Return (X, Y) of the center of cell containing provided text 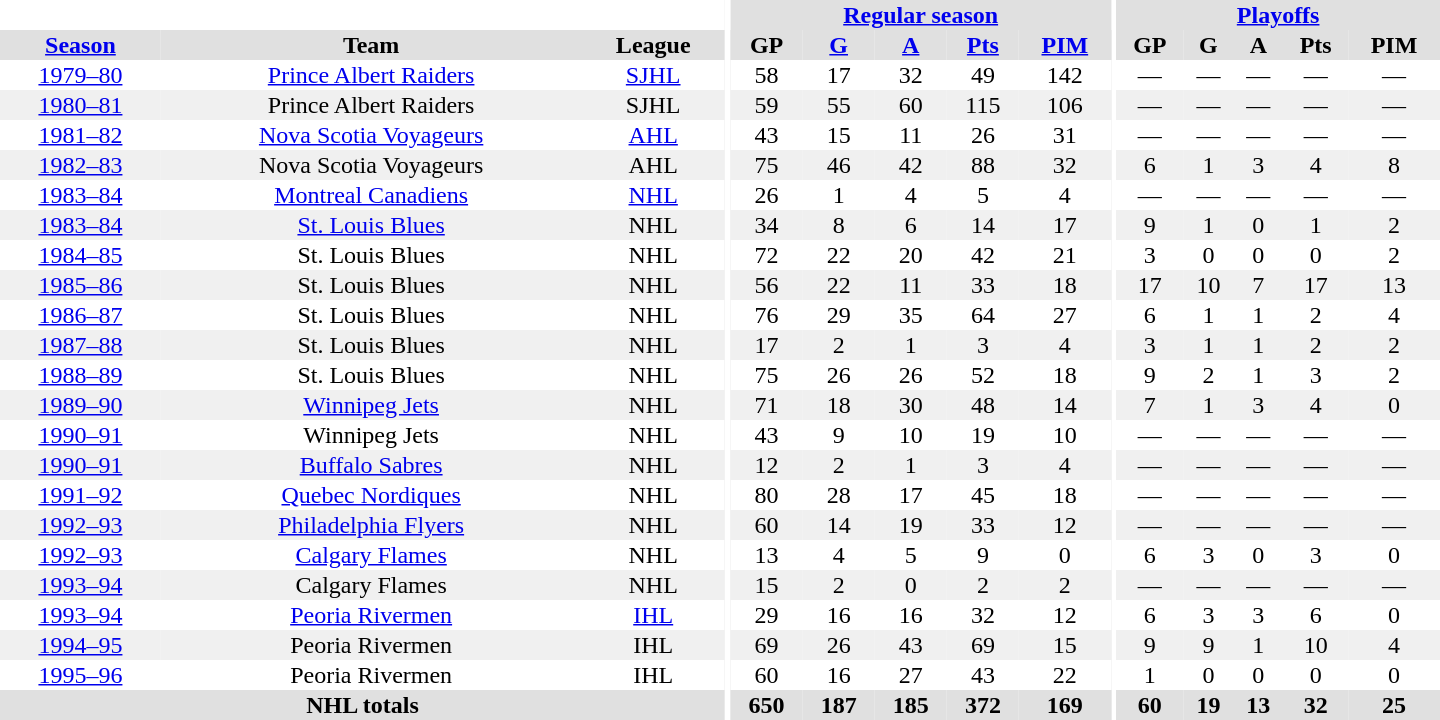
88 (983, 165)
Quebec Nordiques (372, 495)
1987–88 (80, 345)
NHL totals (362, 705)
1991–92 (80, 495)
169 (1065, 705)
League (653, 45)
185 (911, 705)
34 (767, 225)
115 (983, 105)
35 (911, 315)
30 (911, 405)
1982–83 (80, 165)
Montreal Canadiens (372, 195)
142 (1065, 75)
56 (767, 285)
46 (839, 165)
1989–90 (80, 405)
80 (767, 495)
372 (983, 705)
52 (983, 375)
31 (1065, 135)
106 (1065, 105)
1995–96 (80, 675)
Buffalo Sabres (372, 465)
Playoffs (1278, 15)
Team (372, 45)
1986–87 (80, 315)
49 (983, 75)
48 (983, 405)
45 (983, 495)
650 (767, 705)
64 (983, 315)
1979–80 (80, 75)
20 (911, 255)
28 (839, 495)
58 (767, 75)
1981–82 (80, 135)
Season (80, 45)
76 (767, 315)
72 (767, 255)
1985–86 (80, 285)
Philadelphia Flyers (372, 525)
187 (839, 705)
25 (1394, 705)
1988–89 (80, 375)
1984–85 (80, 255)
1994–95 (80, 645)
71 (767, 405)
55 (839, 105)
59 (767, 105)
1980–81 (80, 105)
21 (1065, 255)
Regular season (921, 15)
